Return the (x, y) coordinate for the center point of the cell that contains the specified text.  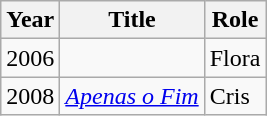
Year (30, 20)
Flora (235, 58)
Title (132, 20)
Cris (235, 96)
2006 (30, 58)
2008 (30, 96)
Apenas o Fim (132, 96)
Role (235, 20)
